Return the (X, Y) coordinate for the center point of the cell that contains the specified text.  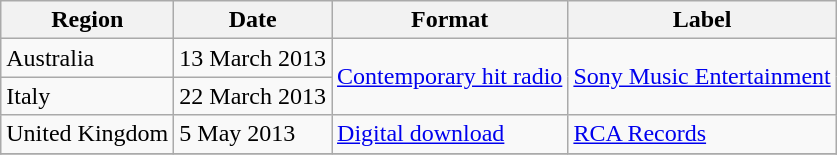
Date (253, 20)
13 March 2013 (253, 58)
Sony Music Entertainment (702, 77)
Region (88, 20)
Australia (88, 58)
RCA Records (702, 134)
Digital download (450, 134)
Contemporary hit radio (450, 77)
22 March 2013 (253, 96)
Label (702, 20)
Format (450, 20)
Italy (88, 96)
United Kingdom (88, 134)
5 May 2013 (253, 134)
